For the text-containing cell, return its midpoint in (X, Y) coordinate format. 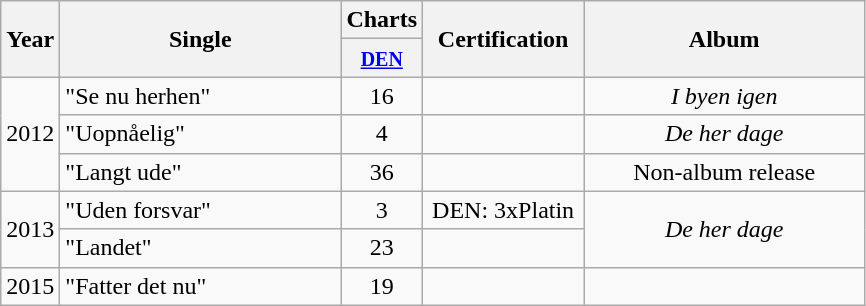
2012 (30, 134)
2015 (30, 286)
Charts (382, 20)
"Langt ude" (200, 172)
"Se nu herhen" (200, 96)
16 (382, 96)
Album (724, 39)
"Fatter det nu" (200, 286)
23 (382, 248)
DEN (382, 58)
4 (382, 134)
DEN: 3xPlatin (504, 210)
2013 (30, 229)
3 (382, 210)
"Uden forsvar" (200, 210)
Certification (504, 39)
Non-album release (724, 172)
"Uopnåelig" (200, 134)
I byen igen (724, 96)
19 (382, 286)
Single (200, 39)
"Landet" (200, 248)
36 (382, 172)
Year (30, 39)
